Capture the cell that displays the provided text and extract its [x, y] central coordinate. 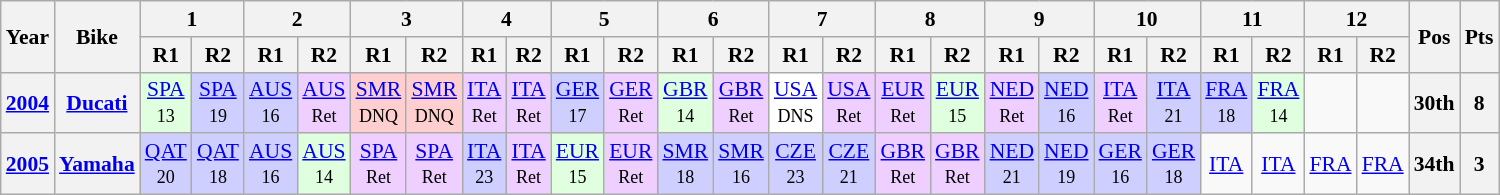
2 [298, 19]
NED19 [1066, 164]
ITA21 [1174, 102]
AUSRet [324, 102]
10 [1148, 19]
NED21 [1012, 164]
9 [1040, 19]
Bike [97, 36]
Yamaha [97, 164]
FRA18 [1226, 102]
Pts [1480, 36]
12 [1356, 19]
ITA23 [484, 164]
4 [506, 19]
GER18 [1174, 164]
SMR18 [685, 164]
GER16 [1120, 164]
GERRet [630, 102]
FRA14 [1278, 102]
Pos [1434, 36]
CZE23 [796, 164]
SMR16 [741, 164]
GBR14 [685, 102]
CZE21 [848, 164]
GER17 [578, 102]
5 [604, 19]
QAT18 [218, 164]
6 [712, 19]
34th [1434, 164]
AUS14 [324, 164]
USADNS [796, 102]
30th [1434, 102]
NED16 [1066, 102]
USARet [848, 102]
7 [822, 19]
2005 [28, 164]
Ducati [97, 102]
2004 [28, 102]
QAT20 [166, 164]
SPA19 [218, 102]
1 [192, 19]
11 [1252, 19]
SPA13 [166, 102]
NEDRet [1012, 102]
Year [28, 36]
